Find where the given text appears and provide that cell's center as (x, y) coordinate. 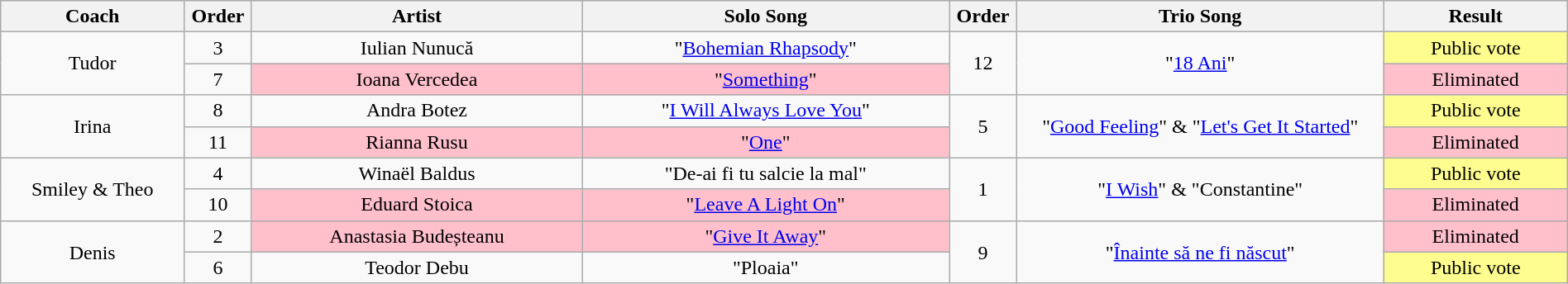
"Înainte să ne fi născut" (1200, 252)
4 (218, 173)
Andra Botez (417, 111)
10 (218, 205)
"De-ai fi tu salcie la mal" (766, 173)
Trio Song (1200, 17)
"Bohemian Rhapsody" (766, 48)
"Good Feeling" & "Let's Get It Started" (1200, 126)
Eduard Stoica (417, 205)
Result (1475, 17)
Tudor (93, 64)
5 (983, 126)
"I Wish" & "Constantine" (1200, 189)
Artist (417, 17)
Anastasia Budeșteanu (417, 236)
Solo Song (766, 17)
"Give It Away" (766, 236)
12 (983, 64)
Iulian Nunucă (417, 48)
"Ploaia" (766, 267)
2 (218, 236)
11 (218, 142)
Winaël Baldus (417, 173)
"18 Ani" (1200, 64)
9 (983, 252)
"One" (766, 142)
3 (218, 48)
"Leave A Light On" (766, 205)
"Something" (766, 79)
Rianna Rusu (417, 142)
"I Will Always Love You" (766, 111)
8 (218, 111)
Coach (93, 17)
Denis (93, 252)
Ioana Vercedea (417, 79)
6 (218, 267)
Irina (93, 126)
7 (218, 79)
1 (983, 189)
Smiley & Theo (93, 189)
Teodor Debu (417, 267)
